Return the [x, y] coordinate for the center point of the cell that contains the specified text.  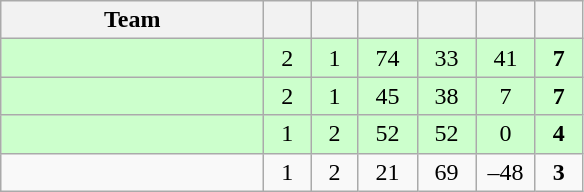
Team [132, 20]
38 [446, 96]
0 [506, 134]
41 [506, 58]
33 [446, 58]
21 [388, 172]
4 [558, 134]
3 [558, 172]
74 [388, 58]
–48 [506, 172]
69 [446, 172]
45 [388, 96]
